Return the (x, y) coordinate for the center point of the cell that contains the specified text.  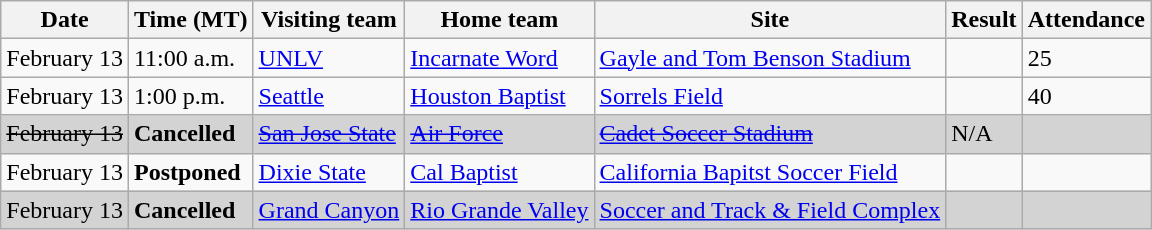
Houston Baptist (500, 96)
Cadet Soccer Stadium (770, 134)
San Jose State (329, 134)
25 (1086, 58)
Sorrels Field (770, 96)
40 (1086, 96)
UNLV (329, 58)
Date (65, 20)
Visiting team (329, 20)
Grand Canyon (329, 210)
California Bapitst Soccer Field (770, 172)
Cal Baptist (500, 172)
Time (MT) (190, 20)
Seattle (329, 96)
11:00 a.m. (190, 58)
Dixie State (329, 172)
Soccer and Track & Field Complex (770, 210)
Result (984, 20)
Site (770, 20)
1:00 p.m. (190, 96)
N/A (984, 134)
Air Force (500, 134)
Postponed (190, 172)
Attendance (1086, 20)
Rio Grande Valley (500, 210)
Gayle and Tom Benson Stadium (770, 58)
Home team (500, 20)
Incarnate Word (500, 58)
